Extract the [X, Y] coordinate from the center of the cell holding the provided text.  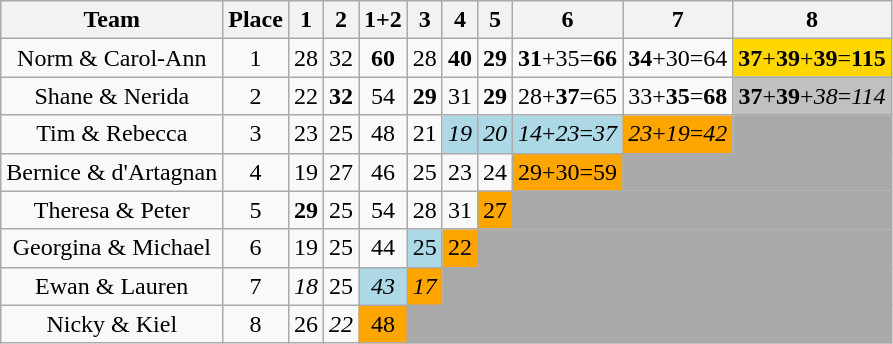
24 [494, 172]
14+23=37 [567, 134]
37+39+38=114 [812, 96]
60 [384, 58]
33+35=68 [678, 96]
29+30=59 [567, 172]
28+37=65 [567, 96]
1+2 [384, 20]
Tim & Rebecca [112, 134]
20 [494, 134]
Place [256, 20]
43 [384, 286]
Shane & Nerida [112, 96]
Theresa & Peter [112, 210]
Georgina & Michael [112, 248]
21 [424, 134]
23+19=42 [678, 134]
Nicky & Kiel [112, 324]
17 [424, 286]
37+39+39=115 [812, 58]
44 [384, 248]
46 [384, 172]
18 [306, 286]
Ewan & Lauren [112, 286]
Team [112, 20]
26 [306, 324]
40 [460, 58]
Norm & Carol-Ann [112, 58]
Bernice & d'Artagnan [112, 172]
34+30=64 [678, 58]
31+35=66 [567, 58]
